Output the [X, Y] coordinate of the center of the cell containing the given text.  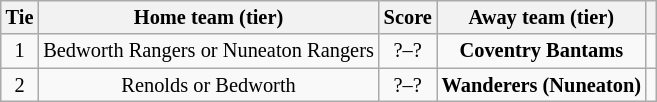
Score [408, 17]
Bedworth Rangers or Nuneaton Rangers [208, 51]
2 [20, 85]
Home team (tier) [208, 17]
1 [20, 51]
Wanderers (Nuneaton) [542, 85]
Tie [20, 17]
Coventry Bantams [542, 51]
Away team (tier) [542, 17]
Renolds or Bedworth [208, 85]
